From the cell containing the given text, extract its center point as [x, y] coordinate. 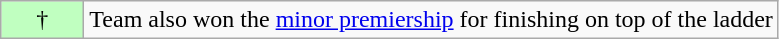
† [42, 20]
Team also won the minor premiership for finishing on top of the ladder [432, 20]
